Provide the (x, y) coordinate of the cell's center where the given text is located.  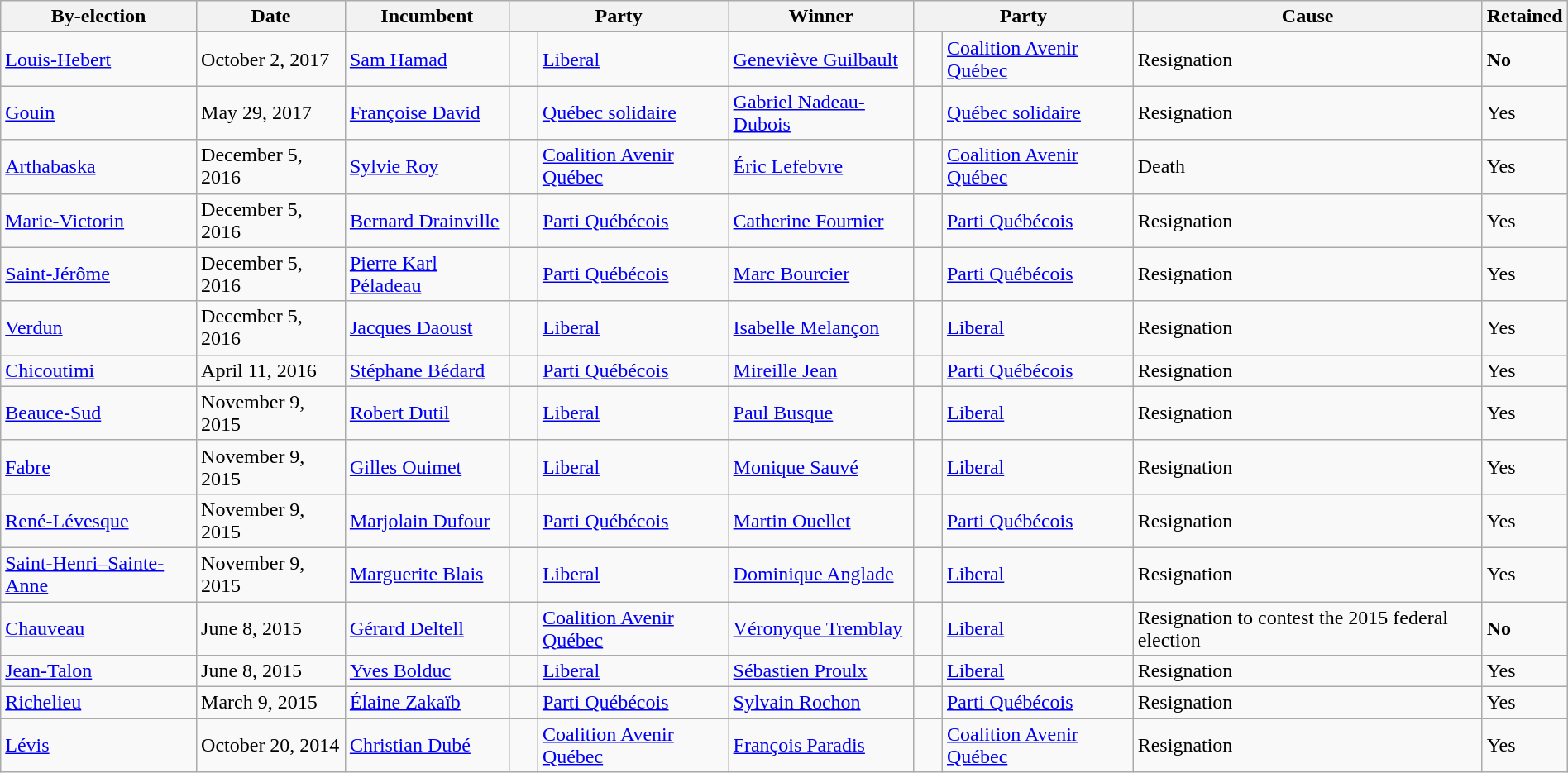
René-Lévesque (99, 521)
April 11, 2016 (271, 370)
Beauce-Sud (99, 413)
Marie-Victorin (99, 220)
Marjolain Dufour (427, 521)
Saint-Jérôme (99, 274)
May 29, 2017 (271, 112)
Bernard Drainville (427, 220)
Stéphane Bédard (427, 370)
Christian Dubé (427, 746)
Sébastien Proulx (820, 671)
Mireille Jean (820, 370)
Élaine Zakaïb (427, 703)
Gérard Deltell (427, 628)
Yves Bolduc (427, 671)
Françoise David (427, 112)
Marguerite Blais (427, 574)
Verdun (99, 327)
Martin Ouellet (820, 521)
Winner (820, 17)
Date (271, 17)
Incumbent (427, 17)
Éric Lefebvre (820, 167)
Chicoutimi (99, 370)
Dominique Anglade (820, 574)
Lévis (99, 746)
Retained (1525, 17)
Death (1307, 167)
October 2, 2017 (271, 60)
Resignation to contest the 2015 federal election (1307, 628)
Sylvie Roy (427, 167)
Véronyque Tremblay (820, 628)
Chauveau (99, 628)
Gabriel Nadeau-Dubois (820, 112)
Geneviève Guilbault (820, 60)
Louis-Hebert (99, 60)
March 9, 2015 (271, 703)
Cause (1307, 17)
Robert Dutil (427, 413)
Monique Sauvé (820, 466)
Arthabaska (99, 167)
Saint-Henri–Sainte-Anne (99, 574)
Catherine Fournier (820, 220)
Gilles Ouimet (427, 466)
Isabelle Melançon (820, 327)
Gouin (99, 112)
Jean-Talon (99, 671)
Pierre Karl Péladeau (427, 274)
Richelieu (99, 703)
Paul Busque (820, 413)
Jacques Daoust (427, 327)
Sam Hamad (427, 60)
Sylvain Rochon (820, 703)
Fabre (99, 466)
Marc Bourcier (820, 274)
October 20, 2014 (271, 746)
François Paradis (820, 746)
By-election (99, 17)
